Determine the [x, y] coordinate at the center of the cell enclosing the given text.  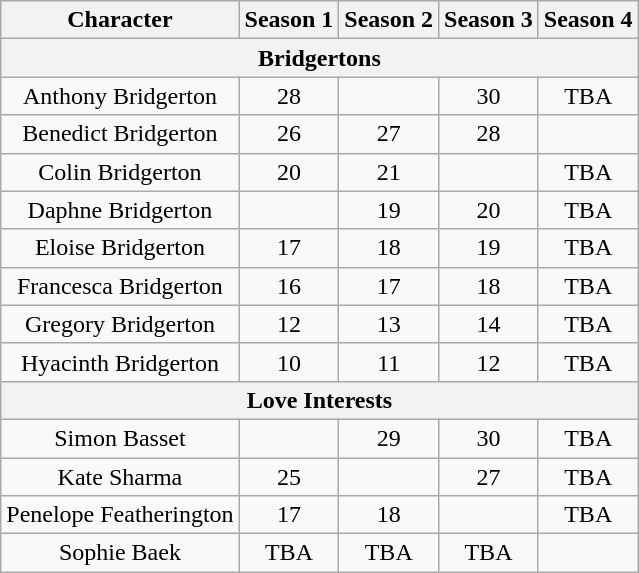
14 [489, 324]
Season 3 [489, 20]
11 [389, 362]
Bridgertons [320, 58]
Sophie Baek [120, 553]
25 [289, 477]
Season 4 [588, 20]
Season 2 [389, 20]
Kate Sharma [120, 477]
Eloise Bridgerton [120, 248]
Francesca Bridgerton [120, 286]
Anthony Bridgerton [120, 96]
10 [289, 362]
26 [289, 134]
Daphne Bridgerton [120, 210]
Simon Basset [120, 438]
Hyacinth Bridgerton [120, 362]
21 [389, 172]
29 [389, 438]
13 [389, 324]
Gregory Bridgerton [120, 324]
Season 1 [289, 20]
Colin Bridgerton [120, 172]
16 [289, 286]
Character [120, 20]
Benedict Bridgerton [120, 134]
Love Interests [320, 400]
Penelope Featherington [120, 515]
